Detect which cell encompasses the target text, then output its [x, y] center coordinate. 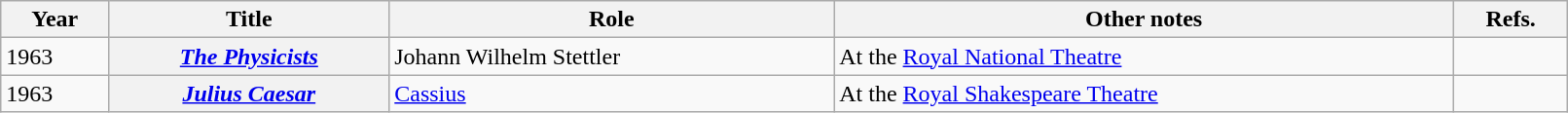
At the Royal National Theatre [1145, 56]
Title [249, 19]
Julius Caesar [249, 94]
Johann Wilhelm Stettler [611, 56]
Cassius [611, 94]
Role [611, 19]
The Physicists [249, 56]
Other notes [1145, 19]
Refs. [1511, 19]
At the Royal Shakespeare Theatre [1145, 94]
Year [55, 19]
